Output the (x, y) coordinate of the center of the cell containing the given text.  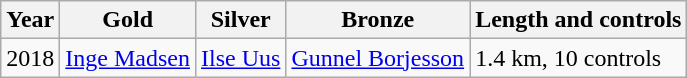
1.4 km, 10 controls (578, 58)
Gold (128, 20)
Silver (241, 20)
Inge Madsen (128, 58)
Length and controls (578, 20)
Year (30, 20)
2018 (30, 58)
Bronze (378, 20)
Gunnel Borjesson (378, 58)
Ilse Uus (241, 58)
